Extract the [X, Y] coordinate from the center of the cell holding the provided text.  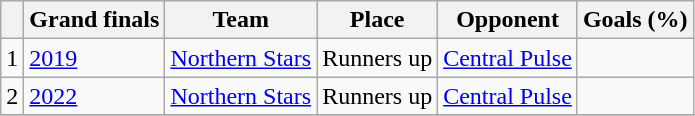
Goals (%) [635, 20]
Opponent [508, 20]
1 [12, 58]
2022 [94, 96]
Grand finals [94, 20]
Place [378, 20]
2019 [94, 58]
Team [241, 20]
2 [12, 96]
